Return the [X, Y] coordinate for the center point of the cell that contains the specified text.  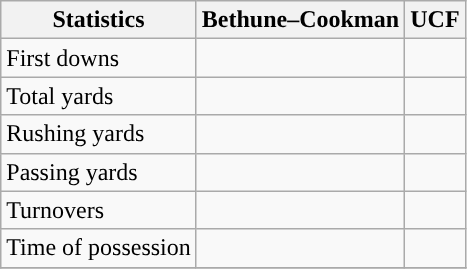
Turnovers [99, 210]
UCF [435, 20]
Bethune–Cookman [300, 20]
Passing yards [99, 172]
Total yards [99, 96]
Statistics [99, 20]
Time of possession [99, 248]
Rushing yards [99, 134]
First downs [99, 58]
